Determine the (x, y) coordinate at the center of the cell enclosing the given text.  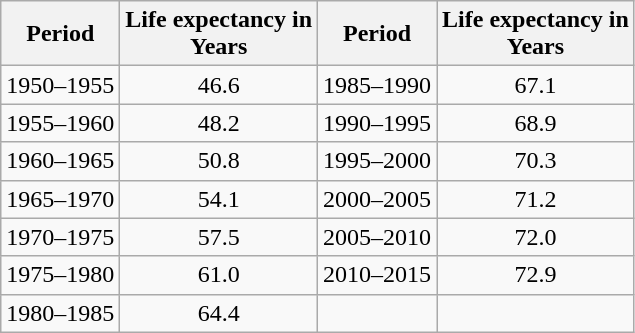
64.4 (219, 313)
72.9 (536, 275)
1970–1975 (60, 237)
1990–1995 (378, 123)
68.9 (536, 123)
70.3 (536, 161)
46.6 (219, 85)
67.1 (536, 85)
1950–1955 (60, 85)
50.8 (219, 161)
72.0 (536, 237)
1980–1985 (60, 313)
54.1 (219, 199)
57.5 (219, 237)
1955–1960 (60, 123)
61.0 (219, 275)
2000–2005 (378, 199)
2010–2015 (378, 275)
1975–1980 (60, 275)
1960–1965 (60, 161)
48.2 (219, 123)
1995–2000 (378, 161)
2005–2010 (378, 237)
71.2 (536, 199)
1985–1990 (378, 85)
1965–1970 (60, 199)
